Output the [X, Y] coordinate of the center of the cell containing the given text.  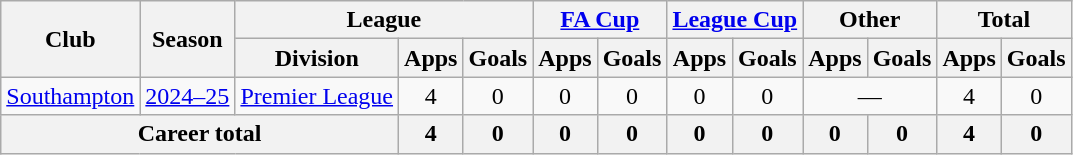
Club [70, 39]
Division [317, 58]
Total [1004, 20]
League Cup [735, 20]
Other [870, 20]
Career total [200, 134]
Season [188, 39]
2024–25 [188, 96]
Southampton [70, 96]
Premier League [317, 96]
— [870, 96]
FA Cup [600, 20]
League [384, 20]
